Extract the (x, y) coordinate from the center of the cell holding the provided text.  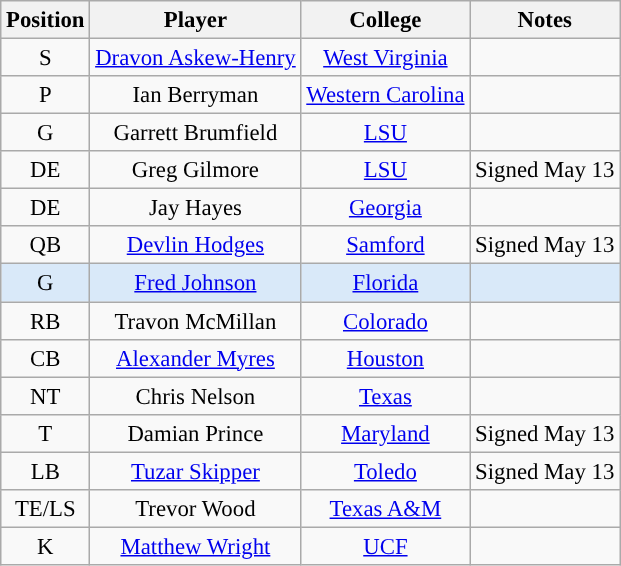
Fred Johnson (196, 283)
Dravon Askew-Henry (196, 58)
CB (46, 358)
Western Carolina (386, 95)
Greg Gilmore (196, 170)
UCF (386, 546)
NT (46, 396)
Samford (386, 245)
T (46, 433)
Ian Berryman (196, 95)
Jay Hayes (196, 208)
Toledo (386, 471)
Matthew Wright (196, 546)
College (386, 20)
Georgia (386, 208)
Texas (386, 396)
LB (46, 471)
Garrett Brumfield (196, 133)
P (46, 95)
Colorado (386, 321)
West Virginia (386, 58)
Maryland (386, 433)
K (46, 546)
Position (46, 20)
Notes (545, 20)
Travon McMillan (196, 321)
Player (196, 20)
Chris Nelson (196, 396)
S (46, 58)
Devlin Hodges (196, 245)
Alexander Myres (196, 358)
RB (46, 321)
Trevor Wood (196, 509)
Tuzar Skipper (196, 471)
Texas A&M (386, 509)
Damian Prince (196, 433)
Florida (386, 283)
TE/LS (46, 509)
Houston (386, 358)
QB (46, 245)
